For the text-containing cell, return its midpoint in (x, y) coordinate format. 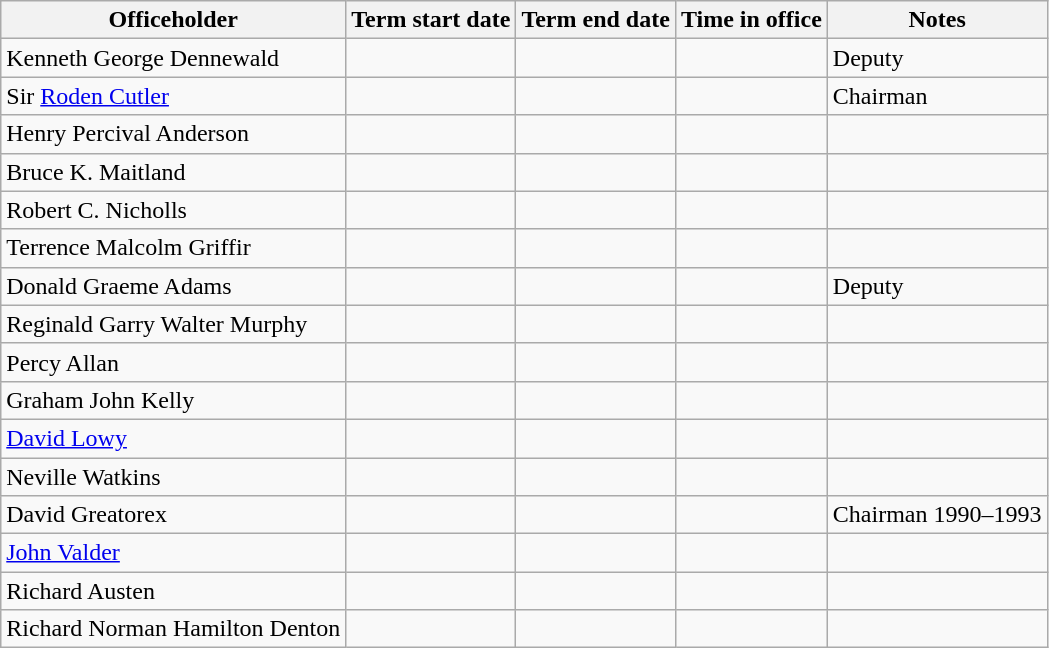
Notes (937, 20)
David Greatorex (174, 515)
Reginald Garry Walter Murphy (174, 324)
Term start date (431, 20)
Neville Watkins (174, 477)
Robert C. Nicholls (174, 210)
David Lowy (174, 438)
Richard Norman Hamilton Denton (174, 629)
Richard Austen (174, 591)
Kenneth George Dennewald (174, 58)
Terrence Malcolm Griffir (174, 248)
Sir Roden Cutler (174, 96)
Chairman 1990–1993 (937, 515)
Chairman (937, 96)
Graham John Kelly (174, 400)
Donald Graeme Adams (174, 286)
Percy Allan (174, 362)
Term end date (596, 20)
Bruce K. Maitland (174, 172)
Officeholder (174, 20)
Time in office (751, 20)
Henry Percival Anderson (174, 134)
John Valder (174, 553)
